For the text-containing cell, return its midpoint in [x, y] coordinate format. 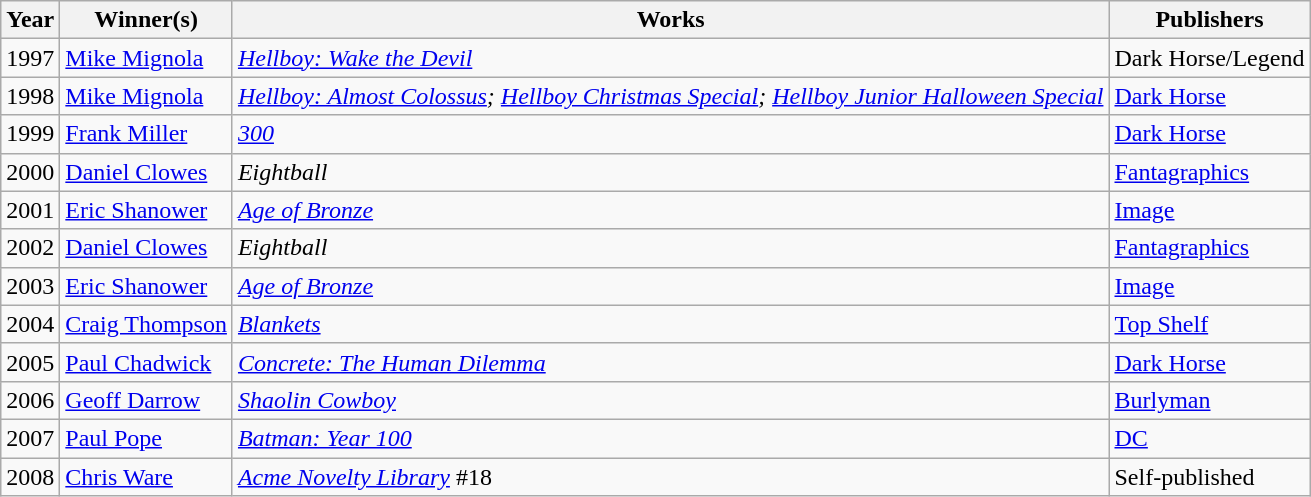
2008 [30, 477]
Winner(s) [146, 20]
Burlyman [1210, 400]
2001 [30, 210]
Chris Ware [146, 477]
1998 [30, 96]
DC [1210, 438]
2005 [30, 362]
Concrete: The Human Dilemma [670, 362]
Top Shelf [1210, 324]
Year [30, 20]
Hellboy: Almost Colossus; Hellboy Christmas Special; Hellboy Junior Halloween Special [670, 96]
Paul Chadwick [146, 362]
300 [670, 134]
Craig Thompson [146, 324]
2003 [30, 286]
2007 [30, 438]
Dark Horse/Legend [1210, 58]
Acme Novelty Library #18 [670, 477]
2002 [30, 248]
2004 [30, 324]
Self-published [1210, 477]
Geoff Darrow [146, 400]
Hellboy: Wake the Devil [670, 58]
Batman: Year 100 [670, 438]
1999 [30, 134]
2006 [30, 400]
Publishers [1210, 20]
2000 [30, 172]
Works [670, 20]
Shaolin Cowboy [670, 400]
Frank Miller [146, 134]
Blankets [670, 324]
1997 [30, 58]
Paul Pope [146, 438]
